From the cell containing the given text, extract its center point as [X, Y] coordinate. 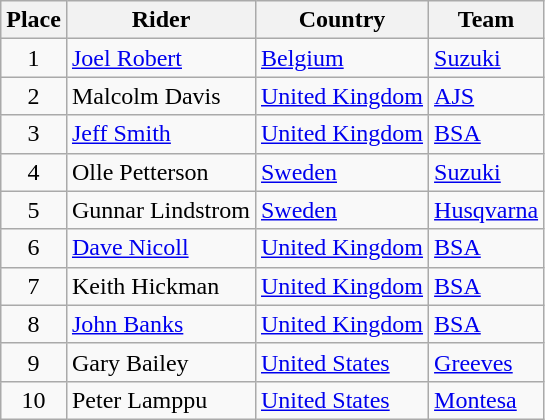
Rider [160, 20]
Montesa [486, 400]
Belgium [342, 58]
Joel Robert [160, 58]
Husqvarna [486, 210]
Country [342, 20]
Jeff Smith [160, 134]
9 [34, 362]
6 [34, 248]
Greeves [486, 362]
5 [34, 210]
8 [34, 324]
Peter Lamppu [160, 400]
4 [34, 172]
Place [34, 20]
3 [34, 134]
2 [34, 96]
Dave Nicoll [160, 248]
AJS [486, 96]
Gary Bailey [160, 362]
Malcolm Davis [160, 96]
John Banks [160, 324]
Team [486, 20]
10 [34, 400]
1 [34, 58]
7 [34, 286]
Olle Petterson [160, 172]
Gunnar Lindstrom [160, 210]
Keith Hickman [160, 286]
